Locate the cell with the specified text and output its (X, Y) center coordinate. 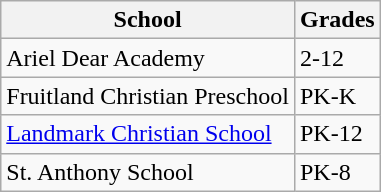
Grades (337, 20)
Ariel Dear Academy (148, 58)
2-12 (337, 58)
St. Anthony School (148, 172)
Fruitland Christian Preschool (148, 96)
PK-8 (337, 172)
PK-K (337, 96)
PK-12 (337, 134)
School (148, 20)
Landmark Christian School (148, 134)
